For the text-containing cell, return its midpoint in (x, y) coordinate format. 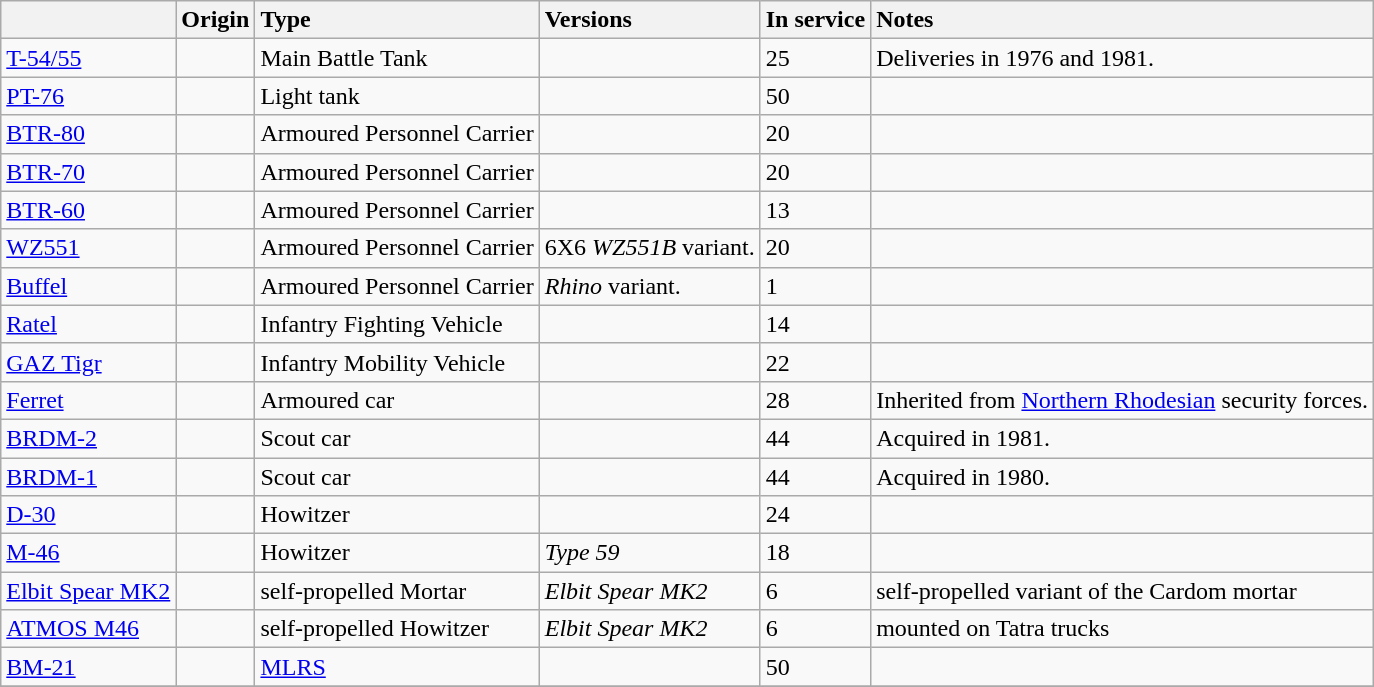
Armoured car (397, 400)
6X6 WZ551B variant. (650, 248)
D-30 (88, 515)
BTR-70 (88, 172)
28 (815, 400)
14 (815, 324)
self-propelled Howitzer (397, 629)
Ferret (88, 400)
22 (815, 362)
ATMOS M46 (88, 629)
MLRS (397, 667)
Deliveries in 1976 and 1981. (1122, 58)
Inherited from Northern Rhodesian security forces. (1122, 400)
Acquired in 1981. (1122, 438)
Notes (1122, 20)
self-propelled variant of the Cardom mortar (1122, 591)
1 (815, 286)
PT-76 (88, 96)
BM-21 (88, 667)
Infantry Mobility Vehicle (397, 362)
Versions (650, 20)
Infantry Fighting Vehicle (397, 324)
Origin (216, 20)
25 (815, 58)
WZ551 (88, 248)
mounted on Tatra trucks (1122, 629)
BTR-80 (88, 134)
Light tank (397, 96)
Type 59 (650, 553)
BRDM-1 (88, 477)
BRDM-2 (88, 438)
self-propelled Mortar (397, 591)
Type (397, 20)
T-54/55 (88, 58)
13 (815, 210)
M-46 (88, 553)
GAZ Tigr (88, 362)
In service (815, 20)
Acquired in 1980. (1122, 477)
18 (815, 553)
Ratel (88, 324)
Buffel (88, 286)
Rhino variant. (650, 286)
BTR-60 (88, 210)
24 (815, 515)
Main Battle Tank (397, 58)
